Determine the [X, Y] coordinate at the center of the cell enclosing the given text.  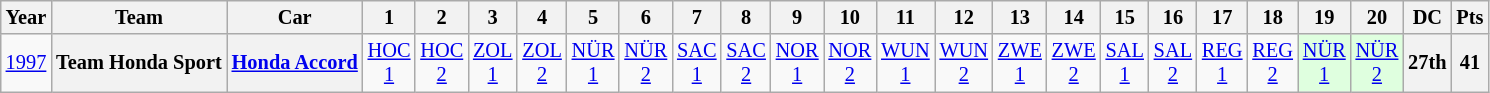
REG1 [1222, 63]
10 [850, 17]
41 [1470, 63]
ZOL2 [542, 63]
5 [594, 17]
SAL2 [1173, 63]
27th [1427, 63]
15 [1125, 17]
ZWE2 [1074, 63]
SAC1 [696, 63]
19 [1324, 17]
REG2 [1272, 63]
4 [542, 17]
16 [1173, 17]
20 [1378, 17]
18 [1272, 17]
Pts [1470, 17]
WUN1 [905, 63]
HOC1 [390, 63]
14 [1074, 17]
2 [442, 17]
ZOL1 [492, 63]
6 [646, 17]
Year [26, 17]
1 [390, 17]
Team Honda Sport [138, 63]
Honda Accord [295, 63]
9 [798, 17]
SAC2 [746, 63]
NOR1 [798, 63]
7 [696, 17]
12 [964, 17]
11 [905, 17]
3 [492, 17]
NOR2 [850, 63]
13 [1020, 17]
1997 [26, 63]
WUN2 [964, 63]
DC [1427, 17]
Team [138, 17]
ZWE1 [1020, 63]
17 [1222, 17]
SAL1 [1125, 63]
8 [746, 17]
Car [295, 17]
HOC2 [442, 63]
